Identify which cell holds the provided text, then report its (x, y) central coordinate. 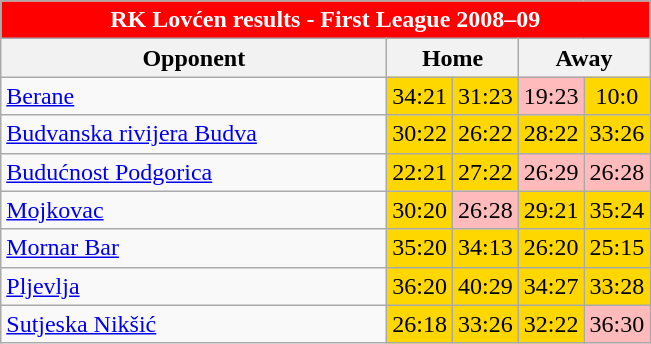
19:23 (551, 96)
33:28 (617, 286)
22:21 (420, 172)
40:29 (486, 286)
Home (452, 58)
Mojkovac (194, 210)
26:18 (420, 324)
30:20 (420, 210)
29:21 (551, 210)
10:0 (617, 96)
Sutjeska Nikšić (194, 324)
36:20 (420, 286)
25:15 (617, 248)
36:30 (617, 324)
34:21 (420, 96)
Budućnost Podgorica (194, 172)
31:23 (486, 96)
Berane (194, 96)
Pljevlja (194, 286)
Away (584, 58)
26:29 (551, 172)
34:13 (486, 248)
Mornar Bar (194, 248)
35:20 (420, 248)
30:22 (420, 134)
27:22 (486, 172)
32:22 (551, 324)
26:20 (551, 248)
Budvanska rivijera Budva (194, 134)
RK Lovćen results - First League 2008–09 (326, 20)
35:24 (617, 210)
26:22 (486, 134)
28:22 (551, 134)
Opponent (194, 58)
34:27 (551, 286)
